For the text-containing cell, return its midpoint in [x, y] coordinate format. 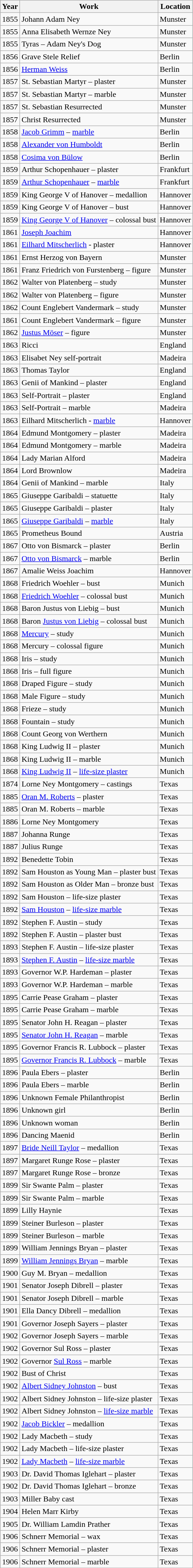
Governor Joseph Sayers – marble [89, 1336]
Iris – study [89, 659]
1900 [10, 1273]
King George V of Hanover – colossal bust [89, 220]
Otto von Bismarck – plaster [89, 546]
Sir Swante Palm – marble [89, 1198]
Eilhard Mitscherlich - marble [89, 420]
Governor Francis R. Lubbock – marble [89, 1060]
King Ludwig II – plaster [89, 746]
Eilhard Mitscherlich - plaster [89, 245]
Amalie Weiss Joachim [89, 571]
Arthur Schopenhauer – marble [89, 182]
Count Englebert Vandermark – figure [89, 320]
Walter von Platenberg – study [89, 282]
Carrie Pease Graham – marble [89, 1010]
Lorne Ney Montgomery – castings [89, 784]
Lord Brownlow [89, 470]
Julius Runge [89, 847]
Austria [176, 533]
Mercury – study [89, 634]
Edmund Montgomery – plaster [89, 433]
1874 [10, 784]
Carrie Pease Graham – plaster [89, 997]
Giuseppe Garibaldi – marble [89, 521]
Iris – full figure [89, 671]
Count Englebert Vandermark – study [89, 307]
Lorne Ney Montgomery [89, 822]
Ricci [89, 345]
Benedette Tobin [89, 859]
Stephen F. Austin – life-size plaster [89, 947]
King George V of Hanover – medallion [89, 195]
Paula Ebers – plaster [89, 1072]
Albert Sidney Johnston – bust [89, 1386]
Margaret Runge Rose – plaster [89, 1160]
Sam Houston – life-size plaster [89, 897]
Miller Baby cast [89, 1499]
Stephen F. Austin – plaster bust [89, 934]
Guy M. Bryan – medallion [89, 1273]
Justus Möser – figure [89, 332]
Elisabet Ney self-portrait [89, 357]
Johanna Runge [89, 834]
Jacob Grimm – marble [89, 132]
Albert Sidney Johnston – life-size marble [89, 1411]
Edmund Montgomery – marble [89, 445]
Location [176, 7]
Governor Sul Ross – plaster [89, 1348]
William Jennings Bryan – marble [89, 1261]
Lilly Haynie [89, 1211]
Self-Portrait – plaster [89, 395]
Governor W.P. Hardeman – marble [89, 985]
Giuseppe Garibaldi – statuette [89, 496]
Senator Joseph Dibrell – marble [89, 1298]
Senator John H. Reagan – marble [89, 1035]
Christ Resurrected [89, 119]
St. Sebastian Martyr – marble [89, 94]
Jacob Bickler – medallion [89, 1424]
Ella Dancy Dibrell – medallion [89, 1311]
1904 [10, 1511]
King Ludwig II – marble [89, 759]
Stephen F. Austin – study [89, 922]
Schnerr Memorial – wax [89, 1536]
Governor Joseph Sayers – plaster [89, 1323]
Baron Justus von Liebig – colossal bust [89, 621]
Steiner Burleson – marble [89, 1236]
Oran M. Roberts – marble [89, 809]
Johann Adam Ney [89, 19]
Margaret Runge Rose – bronze [89, 1173]
Draped Figure – study [89, 684]
Franz Friedrich von Furstenberg – figure [89, 270]
Steiner Burleson – plaster [89, 1223]
Sam Houston as Young Man – plaster bust [89, 872]
Otto von Bismarck – marble [89, 558]
Schnerr Memorial – marble [89, 1561]
King George V of Hanover – bust [89, 207]
Governor Francis R. Lubbock – plaster [89, 1047]
Work [89, 7]
Male Figure – study [89, 696]
Senator John H. Reagan – plaster [89, 1022]
Friedrich Woehler – colossal bust [89, 596]
Dancing Maenid [89, 1135]
Bride Neill Taylor – medallion [89, 1148]
1905 [10, 1524]
Frieze – study [89, 709]
Dr. David Thomas Iglehart – bronze [89, 1486]
Joseph Joachim [89, 232]
Mercury – colossal figure [89, 646]
Helen Marr Kirby [89, 1511]
Lady Macbeth – study [89, 1436]
King Ludwig II – life-size plaster [89, 772]
1886 [10, 822]
Arthur Schopenhauer – plaster [89, 170]
Ernst Herzog von Bayern [89, 257]
Fountain – study [89, 721]
Count Georg von Werthern [89, 734]
Grave Stele Relief [89, 57]
St. Sebastian Martyr – plaster [89, 82]
Cosima von Bülow [89, 157]
Lady Marian Alford [89, 458]
Governor W.P. Hardeman – plaster [89, 972]
Lady Macbeth – life-size marble [89, 1461]
Schnerr Memorial – plaster [89, 1549]
Walter von Platenberg – figure [89, 295]
Unknown woman [89, 1123]
Self-Portrait – marble [89, 408]
Friedrich Woehler – bust [89, 584]
Herman Weiss [89, 69]
Tyras – Adam Ney's Dog [89, 44]
Unknown girl [89, 1110]
Dr. William Lamdin Prather [89, 1524]
Sir Swante Palm – plaster [89, 1185]
Prometheus Bound [89, 533]
Baron Justus von Liebig – bust [89, 609]
Thomas Taylor [89, 370]
Genii of Mankind – marble [89, 483]
Sam Houston as Older Man – bronze bust [89, 884]
Senator Joseph Dibrell – plaster [89, 1286]
Lady Macbeth – life-size plaster [89, 1449]
Unknown Female Philanthropist [89, 1098]
Albert Sidney Johnston – life-size plaster [89, 1399]
Oran M. Roberts – plaster [89, 797]
Dr. David Thomas Iglehart – plaster [89, 1474]
Genii of Mankind – plaster [89, 383]
William Jennings Bryan – plaster [89, 1248]
Bust of Christ [89, 1374]
Year [10, 7]
St. Sebastian Resurrected [89, 107]
Stephen F. Austin – life-size marble [89, 960]
Governor Sul Ross – marble [89, 1361]
Paula Ebers – marble [89, 1085]
Alexander von Humboldt [89, 144]
Sam Houston – life-size marble [89, 909]
Anna Elisabeth Wernze Ney [89, 32]
Giuseppe Garibaldi – plaster [89, 508]
